Scan for the cell matching the given text and deliver its [x, y] coordinate at center. 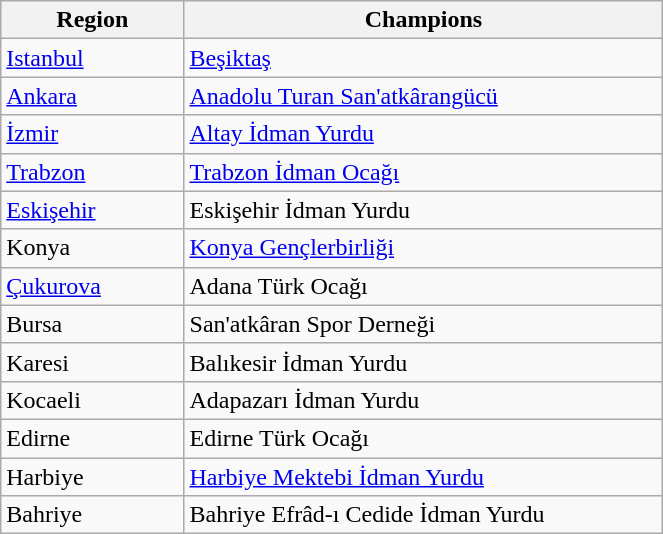
Trabzon [92, 172]
Ankara [92, 96]
San'atkâran Spor Derneği [424, 324]
Altay İdman Yurdu [424, 134]
Bahriye [92, 515]
Balıkesir İdman Yurdu [424, 362]
Bursa [92, 324]
Beşiktaş [424, 58]
Champions [424, 20]
Kocaeli [92, 400]
Eskişehir İdman Yurdu [424, 210]
Edirne Türk Ocağı [424, 438]
Anadolu Turan San'atkârangücü [424, 96]
Region [92, 20]
Konya Gençlerbirliği [424, 248]
Harbiye Mektebi İdman Yurdu [424, 477]
Bahriye Efrâd-ı Cedide İdman Yurdu [424, 515]
Edirne [92, 438]
Trabzon İdman Ocağı [424, 172]
Çukurova [92, 286]
Eskişehir [92, 210]
Adana Türk Ocağı [424, 286]
Karesi [92, 362]
Istanbul [92, 58]
Harbiye [92, 477]
İzmir [92, 134]
Adapazarı İdman Yurdu [424, 400]
Konya [92, 248]
